Pinpoint the cell where the given text exists, returning its (x, y) midpoint coordinate. 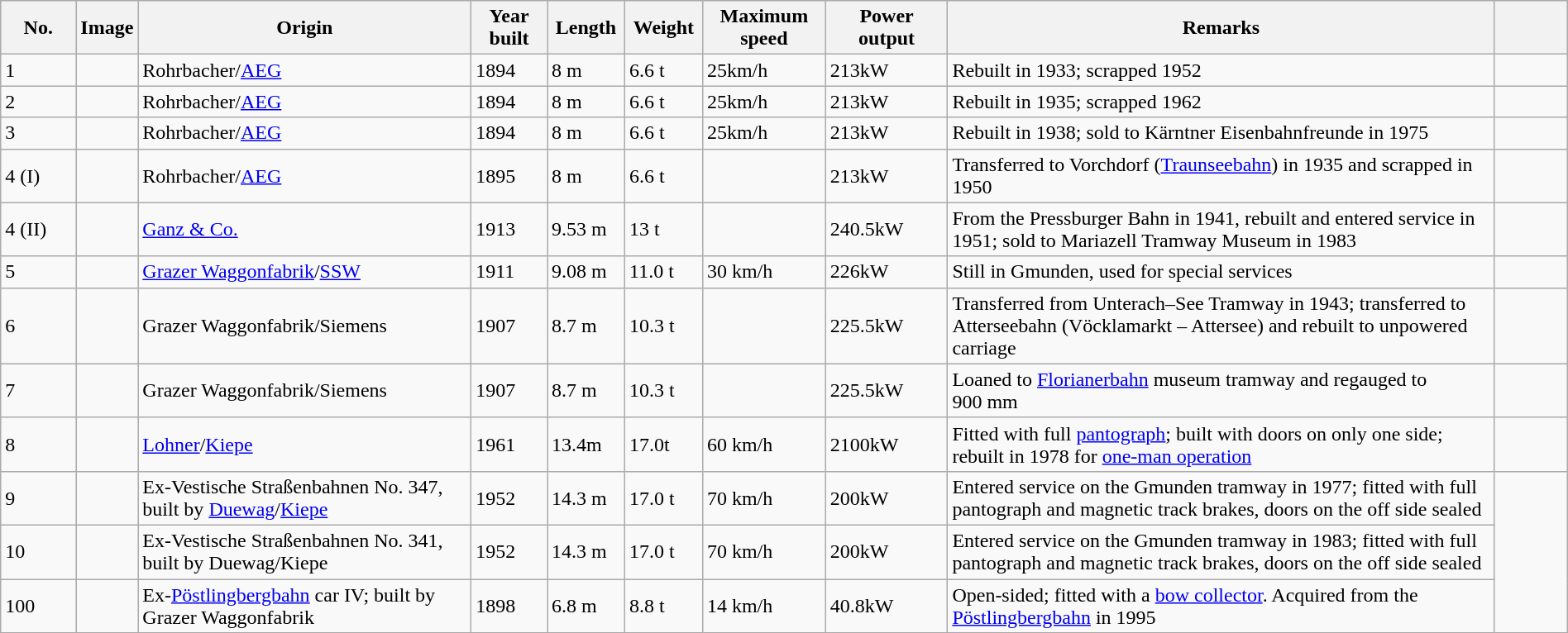
1 (38, 70)
4 (I) (38, 175)
7 (38, 390)
Fitted with full pantograph; built with doors on only one side; rebuilt in 1978 for one-man operation (1221, 445)
8.8 t (663, 605)
Rebuilt in 1933; scrapped 1952 (1221, 70)
9.53 m (586, 230)
Entered service on the Gmunden tramway in 1977; fitted with full pantograph and magnetic track brakes, doors on the off side sealed (1221, 497)
Ex-Pöstlingbergbahn car IV; built by Grazer Waggonfabrik (304, 605)
3 (38, 133)
Length (586, 28)
Rebuilt in 1938; sold to Kärntner Eisenbahnfreunde in 1975 (1221, 133)
Ex-Vestische Straßenbahnen No. 347, built by Duewag/Kiepe (304, 497)
Image (108, 28)
9 (38, 497)
2 (38, 102)
40.8kW (887, 605)
Remarks (1221, 28)
100 (38, 605)
Origin (304, 28)
13.4m (586, 445)
Loaned to Florianerbahn museum tramway and regauged to 900 mm (1221, 390)
5 (38, 272)
2100kW (887, 445)
226kW (887, 272)
No. (38, 28)
Power output (887, 28)
17.0t (663, 445)
Open-sided; fitted with a bow collector. Acquired from the Pöstlingbergbahn in 1995 (1221, 605)
Rebuilt in 1935; scrapped 1962 (1221, 102)
Transferred from Unterach–See Tramway in 1943; transferred to Atterseebahn (Vöcklamarkt – Attersee) and rebuilt to unpowered carriage (1221, 326)
1895 (509, 175)
1898 (509, 605)
Entered service on the Gmunden tramway in 1983; fitted with full pantograph and magnetic track brakes, doors on the off side sealed (1221, 552)
6 (38, 326)
30 km/h (764, 272)
10 (38, 552)
Grazer Waggonfabrik/SSW (304, 272)
8 (38, 445)
4 (II) (38, 230)
9.08 m (586, 272)
Weight (663, 28)
240.5kW (887, 230)
1913 (509, 230)
13 t (663, 230)
1961 (509, 445)
14 km/h (764, 605)
1911 (509, 272)
11.0 t (663, 272)
Transferred to Vorchdorf (Traunseebahn) in 1935 and scrapped in 1950 (1221, 175)
60 km/h (764, 445)
6.8 m (586, 605)
Ex-Vestische Straßenbahnen No. 341, built by Duewag/Kiepe (304, 552)
Still in Gmunden, used for special services (1221, 272)
Yearbuilt (509, 28)
Ganz & Co. (304, 230)
From the Pressburger Bahn in 1941, rebuilt and entered service in 1951; sold to Mariazell Tramway Museum in 1983 (1221, 230)
Maximum speed (764, 28)
Lohner/Kiepe (304, 445)
